Scan for the cell matching the given text and deliver its (x, y) coordinate at center. 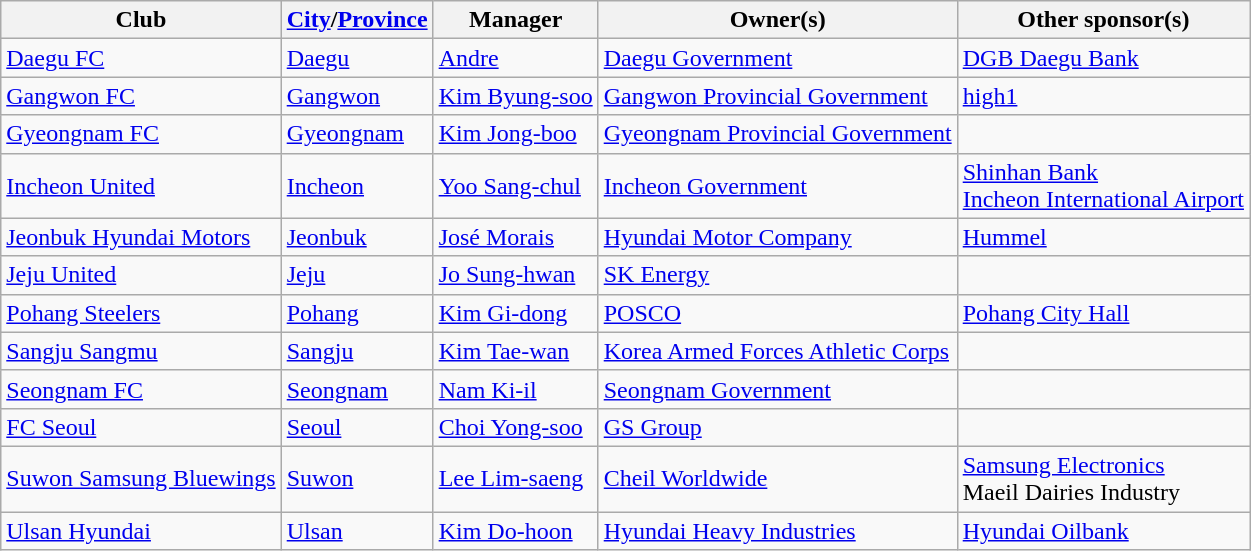
Daegu (357, 58)
Gyeongnam (357, 134)
Hyundai Heavy Industries (778, 531)
Other sponsor(s) (1103, 20)
Gyeongnam Provincial Government (778, 134)
Jeonbuk Hyundai Motors (141, 237)
POSCO (778, 313)
Daegu Government (778, 58)
DGB Daegu Bank (1103, 58)
Jeonbuk (357, 237)
Kim Gi-dong (516, 313)
Seongnam (357, 389)
Kim Jong-boo (516, 134)
Gangwon Provincial Government (778, 96)
Incheon United (141, 186)
Korea Armed Forces Athletic Corps (778, 351)
Gangwon FC (141, 96)
Sangju (357, 351)
Seoul (357, 427)
Nam Ki-il (516, 389)
Kim Do-hoon (516, 531)
City/Province (357, 20)
Jeju (357, 275)
Kim Byung-soo (516, 96)
Gyeongnam FC (141, 134)
Lee Lim-saeng (516, 478)
Ulsan (357, 531)
Daegu FC (141, 58)
Yoo Sang-chul (516, 186)
Manager (516, 20)
Incheon Government (778, 186)
SK Energy (778, 275)
Ulsan Hyundai (141, 531)
Club (141, 20)
Seongnam FC (141, 389)
Andre (516, 58)
Cheil Worldwide (778, 478)
Hyundai Motor Company (778, 237)
Shinhan BankIncheon International Airport (1103, 186)
Suwon (357, 478)
Gangwon (357, 96)
FC Seoul (141, 427)
high1 (1103, 96)
Samsung ElectronicsMaeil Dairies Industry (1103, 478)
Jo Sung-hwan (516, 275)
Choi Yong-soo (516, 427)
Jeju United (141, 275)
Pohang Steelers (141, 313)
Suwon Samsung Bluewings (141, 478)
Seongnam Government (778, 389)
GS Group (778, 427)
Pohang (357, 313)
Hyundai Oilbank (1103, 531)
Incheon (357, 186)
Pohang City Hall (1103, 313)
Kim Tae-wan (516, 351)
José Morais (516, 237)
Hummel (1103, 237)
Sangju Sangmu (141, 351)
Owner(s) (778, 20)
